Detect which cell encompasses the target text, then output its (X, Y) center coordinate. 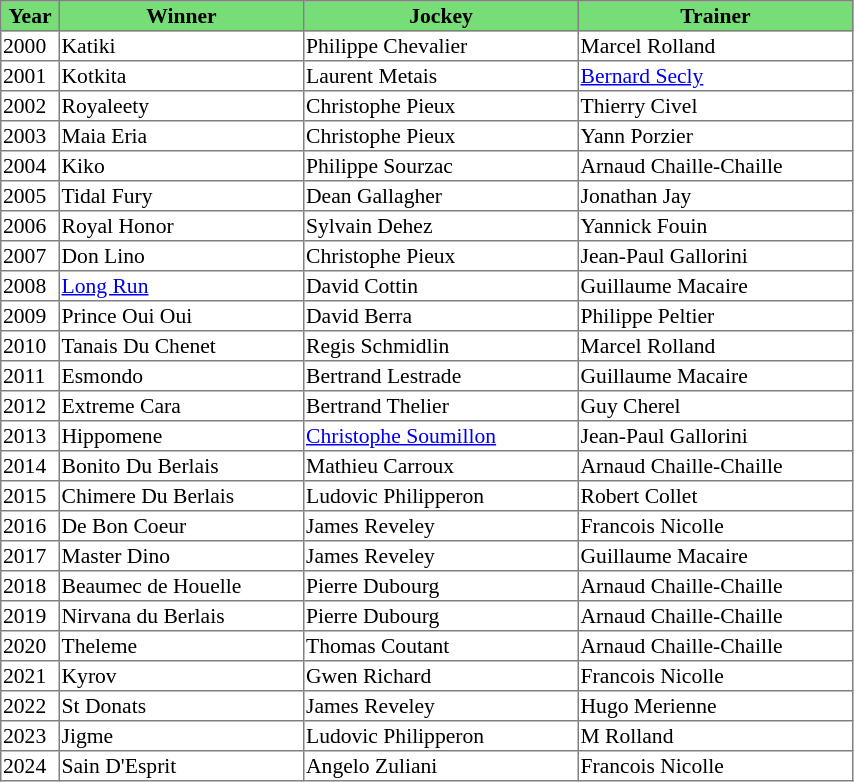
Prince Oui Oui (181, 316)
Royaleety (181, 106)
Laurent Metais (441, 76)
Trainer (715, 16)
2018 (30, 586)
Maia Eria (181, 136)
2009 (30, 316)
Kyrov (181, 676)
Master Dino (181, 556)
2002 (30, 106)
Bertrand Lestrade (441, 376)
Bernard Secly (715, 76)
De Bon Coeur (181, 526)
2024 (30, 766)
St Donats (181, 706)
2015 (30, 496)
Gwen Richard (441, 676)
2022 (30, 706)
2004 (30, 166)
Hugo Merienne (715, 706)
Robert Collet (715, 496)
Jigme (181, 736)
2000 (30, 46)
2020 (30, 646)
2008 (30, 286)
Kiko (181, 166)
Regis Schmidlin (441, 346)
2001 (30, 76)
Beaumec de Houelle (181, 586)
Esmondo (181, 376)
Extreme Cara (181, 406)
2006 (30, 226)
Dean Gallagher (441, 196)
2007 (30, 256)
Philippe Sourzac (441, 166)
Bertrand Thelier (441, 406)
David Cottin (441, 286)
Angelo Zuliani (441, 766)
Tidal Fury (181, 196)
2010 (30, 346)
M Rolland (715, 736)
Don Lino (181, 256)
Philippe Peltier (715, 316)
2003 (30, 136)
Nirvana du Berlais (181, 616)
2014 (30, 466)
Katiki (181, 46)
Thierry Civel (715, 106)
Tanais Du Chenet (181, 346)
Thomas Coutant (441, 646)
Year (30, 16)
2016 (30, 526)
David Berra (441, 316)
Theleme (181, 646)
Christophe Soumillon (441, 436)
2017 (30, 556)
2011 (30, 376)
Bonito Du Berlais (181, 466)
2023 (30, 736)
Yannick Fouin (715, 226)
Kotkita (181, 76)
Philippe Chevalier (441, 46)
2012 (30, 406)
Chimere Du Berlais (181, 496)
Jonathan Jay (715, 196)
2013 (30, 436)
Hippomene (181, 436)
Sain D'Esprit (181, 766)
Guy Cherel (715, 406)
Royal Honor (181, 226)
2019 (30, 616)
Sylvain Dehez (441, 226)
Long Run (181, 286)
Jockey (441, 16)
Yann Porzier (715, 136)
2021 (30, 676)
2005 (30, 196)
Winner (181, 16)
Mathieu Carroux (441, 466)
